Locate the cell with the specified text and output its (x, y) center coordinate. 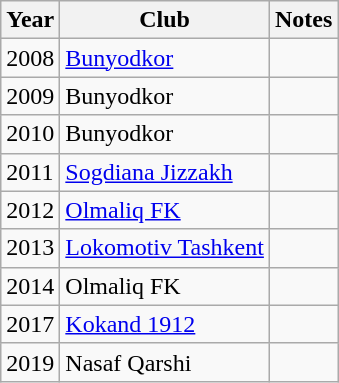
Nasaf Qarshi (165, 362)
Notes (303, 20)
2013 (30, 248)
2019 (30, 362)
2009 (30, 96)
2012 (30, 210)
2011 (30, 172)
Sogdiana Jizzakh (165, 172)
2008 (30, 58)
Year (30, 20)
Club (165, 20)
2014 (30, 286)
Kokand 1912 (165, 324)
2017 (30, 324)
Lokomotiv Tashkent (165, 248)
2010 (30, 134)
